Provide the [x, y] coordinate of the cell's center where the given text is located.  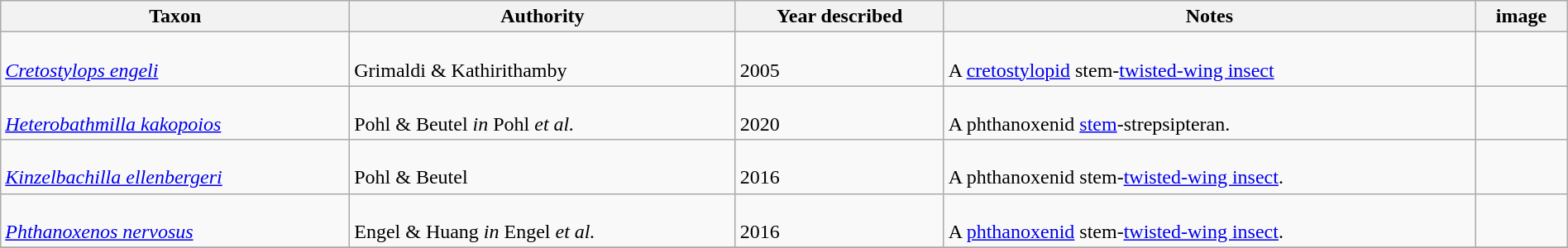
2020 [839, 112]
Engel & Huang in Engel et al. [543, 220]
Authority [543, 17]
Taxon [175, 17]
Phthanoxenos nervosus [175, 220]
Year described [839, 17]
Pohl & Beutel in Pohl et al. [543, 112]
image [1522, 17]
Heterobathmilla kakopoios [175, 112]
Kinzelbachilla ellenbergeri [175, 167]
Notes [1209, 17]
Pohl & Beutel [543, 167]
Grimaldi & Kathirithamby [543, 60]
A cretostylopid stem-twisted-wing insect [1209, 60]
2005 [839, 60]
Cretostylops engeli [175, 60]
A phthanoxenid stem-strepsipteran. [1209, 112]
